Return the (X, Y) coordinate for the center point of the cell that contains the specified text.  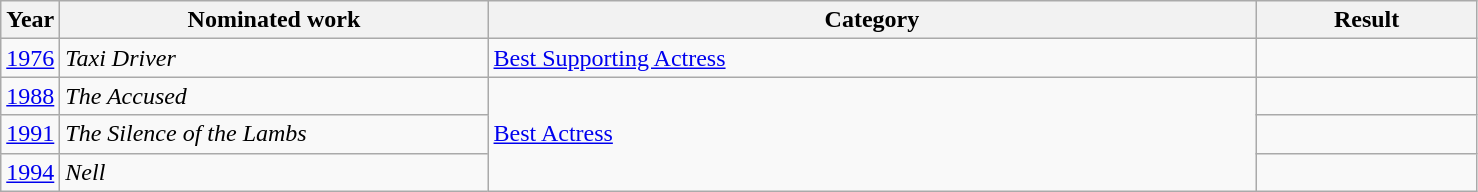
The Silence of the Lambs (274, 134)
1976 (30, 58)
Year (30, 20)
Nominated work (274, 20)
Best Actress (872, 134)
1988 (30, 96)
1991 (30, 134)
Category (872, 20)
1994 (30, 172)
Nell (274, 172)
Best Supporting Actress (872, 58)
Result (1366, 20)
Taxi Driver (274, 58)
The Accused (274, 96)
